Extract the (x, y) coordinate from the center of the cell holding the provided text.  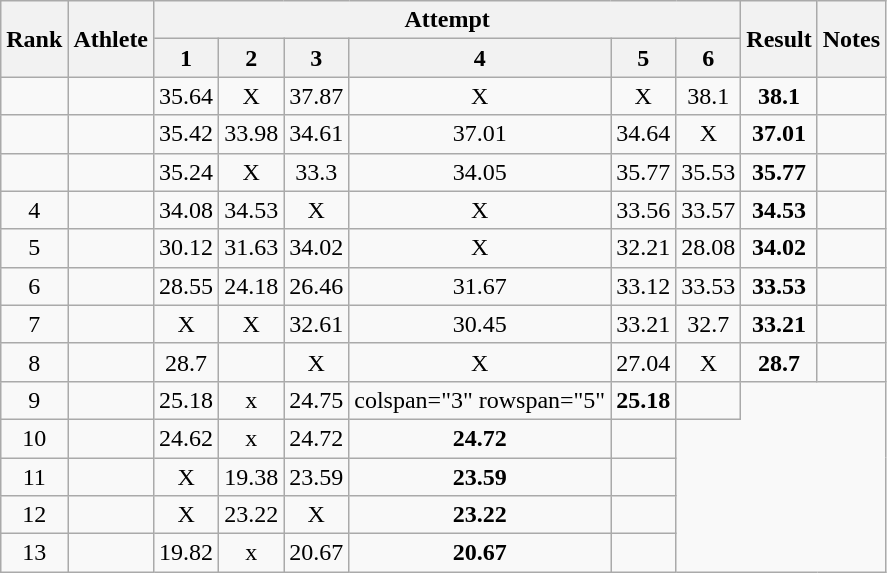
33.57 (708, 210)
10 (34, 438)
19.38 (252, 477)
34.61 (316, 134)
26.46 (316, 286)
24.62 (186, 438)
33.12 (644, 286)
Notes (851, 39)
33.3 (316, 172)
30.12 (186, 248)
1 (186, 58)
colspan="3" rowspan="5" (480, 400)
28.55 (186, 286)
Result (779, 39)
Athlete (111, 39)
34.08 (186, 210)
32.21 (644, 248)
35.64 (186, 96)
9 (34, 400)
31.63 (252, 248)
7 (34, 324)
11 (34, 477)
37.87 (316, 96)
27.04 (644, 362)
12 (34, 515)
31.67 (480, 286)
Rank (34, 39)
24.18 (252, 286)
30.45 (480, 324)
Attempt (448, 20)
34.05 (480, 172)
28.08 (708, 248)
35.42 (186, 134)
8 (34, 362)
34.64 (644, 134)
35.24 (186, 172)
33.56 (644, 210)
13 (34, 553)
32.7 (708, 324)
35.53 (708, 172)
19.82 (186, 553)
3 (316, 58)
24.75 (316, 400)
32.61 (316, 324)
33.98 (252, 134)
2 (252, 58)
